Output the (x, y) coordinate of the center of the cell containing the given text.  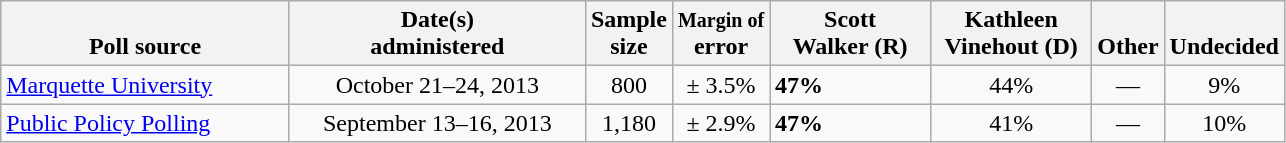
Date(s)administered (437, 34)
800 (628, 85)
Other (1128, 34)
Samplesize (628, 34)
1,180 (628, 123)
KathleenVinehout (D) (1012, 34)
Poll source (146, 34)
± 3.5% (720, 85)
Margin oferror (720, 34)
September 13–16, 2013 (437, 123)
Undecided (1224, 34)
44% (1012, 85)
41% (1012, 123)
Public Policy Polling (146, 123)
± 2.9% (720, 123)
10% (1224, 123)
October 21–24, 2013 (437, 85)
9% (1224, 85)
Marquette University (146, 85)
ScottWalker (R) (850, 34)
